Search for the cell housing the specified text and yield its [x, y] center coordinate. 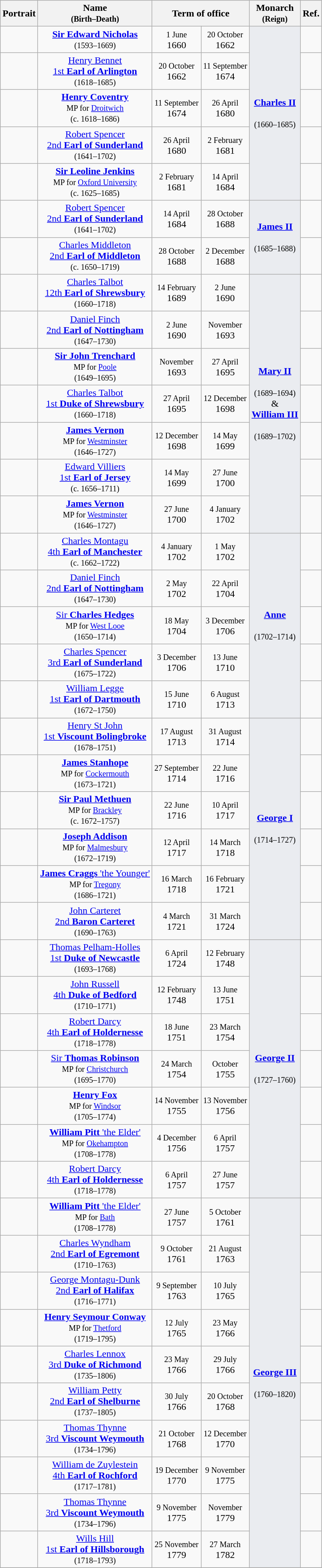
2 December1688 [225, 256]
9 September1763 [176, 1291]
Sir Edward Nicholas(1593–1669) [95, 39]
William Petty2nd Earl of Shelburne(1737–1805) [95, 1401]
5 October1761 [225, 1217]
27 September1714 [176, 773]
William Pitt 'the Elder'MP for Okehampton(1708–1778) [95, 1143]
31 March1724 [225, 921]
Wills Hill1st Earl of Hillsborough(1718–1793) [95, 1549]
30 July1766 [176, 1401]
21 August1763 [225, 1254]
Term of office [200, 14]
William de Zuylestein4th Earl of Rochford(1717–1781) [95, 1475]
Name(Birth–Death) [95, 14]
27 March1782 [225, 1549]
12 July1765 [176, 1328]
23 March1754 [225, 1032]
1 June1660 [176, 39]
Charles Spencer3rd Earl of Sunderland(1675–1722) [95, 662]
Henry FoxMP for Windsor(1705–1774) [95, 1106]
Charles Talbot1st Duke of Shrewsbury(1660–1718) [95, 403]
10 July1765 [225, 1291]
Ref. [311, 14]
Sir John TrenchardMP for Poole(1649–1695) [95, 367]
Charles Montagu4th Earl of Manchester(c. 1662–1722) [95, 552]
George III(1760–1820) [275, 1383]
4 December1756 [176, 1143]
George Montagu-Dunk2nd Earl of Halifax(1716–1771) [95, 1291]
13 June1751 [225, 995]
John Russell4th Duke of Bedford(1710–1771) [95, 995]
John Carteret2nd Baron Carteret(1690–1763) [95, 921]
Henry Seymour ConwayMP for Thetford(1719–1795) [95, 1328]
21 October1768 [176, 1438]
Charles II(1660–1685) [275, 113]
25 November1779 [176, 1549]
6 August1713 [225, 699]
6 April1724 [176, 958]
Charles Lennox3rd Duke of Richmond(1735–1806) [95, 1364]
George II(1727–1760) [275, 1069]
October1755 [225, 1069]
12 December1770 [225, 1438]
Henry St John1st Viscount Bolingbroke(1678–1751) [95, 736]
George I(1714–1727) [275, 829]
Sir Thomas RobinsonMP for Christchurch(1695–1770) [95, 1069]
22 April1704 [225, 589]
Sir Charles HedgesMP for West Looe(1650–1714) [95, 625]
18 May1704 [176, 625]
Sir Leoline JenkinsMP for Oxford University(c. 1625–1685) [95, 182]
31 August1714 [225, 736]
10 April1717 [225, 810]
Thomas Pelham-Holles1st Duke of Newcastle(1693–1768) [95, 958]
Edward Villiers1st Earl of Jersey(c. 1656–1711) [95, 478]
James StanhopeMP for Cockermouth(1673–1721) [95, 773]
Charles Wyndham2nd Earl of Egremont(1710–1763) [95, 1254]
Portrait [19, 14]
12 April1717 [176, 847]
24 March1754 [176, 1069]
William Legge1st Earl of Dartmouth(1672–1750) [95, 699]
14 February1689 [176, 293]
Henry CoventryMP for Droitwich(c. 1618–1686) [95, 108]
James Craggs 'the Younger'MP for Tregony(1686–1721) [95, 884]
James II(1685–1688) [275, 237]
18 June1751 [176, 1032]
13 November1756 [225, 1106]
14 November1755 [176, 1106]
Joseph AddisonMP for Malmesbury(1672–1719) [95, 847]
14 March1718 [225, 847]
Charles Middleton2nd Earl of Middleton(c. 1650–1719) [95, 256]
Henry Bennet1st Earl of Arlington(1618–1685) [95, 71]
4 March1721 [176, 921]
16 March1718 [176, 884]
20 October1768 [225, 1401]
2 May1702 [176, 589]
Mary II(1689–1694)&William III(1689–1702) [275, 403]
1 May1702 [225, 552]
16 February1721 [225, 884]
15 June1710 [176, 699]
William Pitt 'the Elder'MP for Bath(1708–1778) [95, 1217]
9 October1761 [176, 1254]
Sir Paul MethuenMP for Brackley(c. 1672–1757) [95, 810]
19 December1770 [176, 1475]
Monarch(Reign) [275, 14]
Charles Talbot12th Earl of Shrewsbury(1660–1718) [95, 293]
17 August1713 [176, 736]
13 June1710 [225, 662]
November1779 [225, 1512]
29 July1766 [225, 1364]
Anne(1702–1714) [275, 625]
